Pinpoint the cell where the given text exists, returning its (x, y) midpoint coordinate. 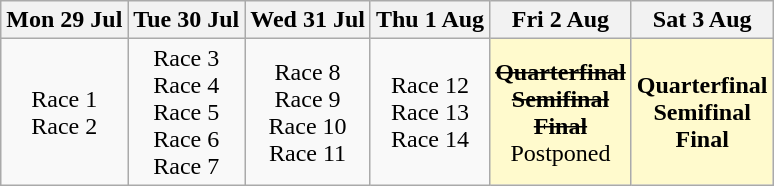
QuarterfinalSemifinalFinalPostponed (561, 112)
Race 8Race 9Race 10Race 11 (308, 112)
Sat 3 Aug (702, 20)
Race 3Race 4Race 5Race 6Race 7 (186, 112)
QuarterfinalSemifinalFinal (702, 112)
Mon 29 Jul (64, 20)
Wed 31 Jul (308, 20)
Race 1Race 2 (64, 112)
Thu 1 Aug (430, 20)
Fri 2 Aug (561, 20)
Tue 30 Jul (186, 20)
Race 12Race 13Race 14 (430, 112)
